Identify which cell holds the provided text, then report its (X, Y) central coordinate. 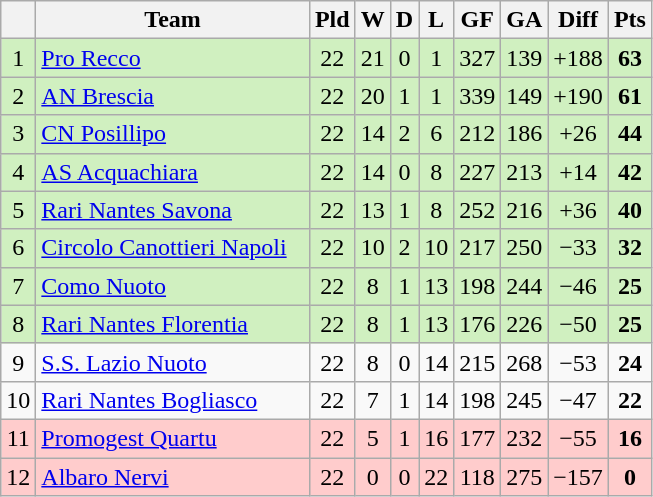
139 (524, 58)
339 (478, 96)
213 (524, 172)
44 (630, 134)
32 (630, 248)
Rari Nantes Bogliasco (173, 400)
AN Brescia (173, 96)
61 (630, 96)
L (436, 20)
+36 (578, 210)
D (404, 20)
Como Nuoto (173, 286)
275 (524, 477)
−46 (578, 286)
177 (478, 438)
Rari Nantes Florentia (173, 324)
Promogest Quartu (173, 438)
217 (478, 248)
+188 (578, 58)
S.S. Lazio Nuoto (173, 362)
CN Posillipo (173, 134)
227 (478, 172)
−55 (578, 438)
226 (524, 324)
232 (524, 438)
Team (173, 20)
216 (524, 210)
Circolo Canottieri Napoli (173, 248)
+26 (578, 134)
Albaro Nervi (173, 477)
Rari Nantes Savona (173, 210)
212 (478, 134)
186 (524, 134)
Diff (578, 20)
118 (478, 477)
GA (524, 20)
3 (18, 134)
11 (18, 438)
268 (524, 362)
327 (478, 58)
250 (524, 248)
W (372, 20)
9 (18, 362)
63 (630, 58)
Pld (332, 20)
245 (524, 400)
−47 (578, 400)
252 (478, 210)
21 (372, 58)
12 (18, 477)
40 (630, 210)
149 (524, 96)
−157 (578, 477)
42 (630, 172)
24 (630, 362)
Pts (630, 20)
−53 (578, 362)
AS Acquachiara (173, 172)
176 (478, 324)
20 (372, 96)
−33 (578, 248)
−50 (578, 324)
+14 (578, 172)
Pro Recco (173, 58)
+190 (578, 96)
215 (478, 362)
244 (524, 286)
4 (18, 172)
GF (478, 20)
